Return the (X, Y) coordinate for the center point of the cell that contains the specified text.  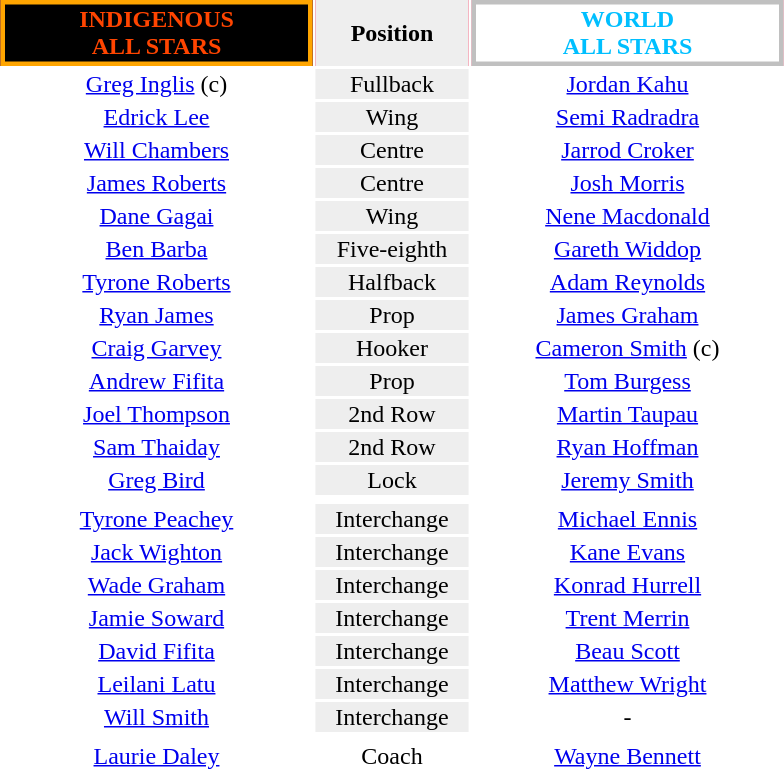
James Roberts (156, 183)
Michael Ennis (628, 519)
Jamie Soward (156, 618)
Adam Reynolds (628, 282)
Wade Graham (156, 585)
Tyrone Peachey (156, 519)
Greg Inglis (c) (156, 84)
Fullback (392, 84)
Josh Morris (628, 183)
Nene Macdonald (628, 216)
Jordan Kahu (628, 84)
Lock (392, 480)
Will Smith (156, 717)
Sam Thaiday (156, 447)
Trent Merrin (628, 618)
Beau Scott (628, 651)
Craig Garvey (156, 348)
James Graham (628, 315)
Jeremy Smith (628, 480)
Tom Burgess (628, 381)
WORLDALL STARS (628, 33)
Jarrod Croker (628, 150)
Edrick Lee (156, 117)
Semi Radradra (628, 117)
Andrew Fifita (156, 381)
Joel Thompson (156, 414)
Ryan James (156, 315)
- (628, 717)
Greg Bird (156, 480)
Matthew Wright (628, 684)
Cameron Smith (c) (628, 348)
Ryan Hoffman (628, 447)
Leilani Latu (156, 684)
Konrad Hurrell (628, 585)
Five-eighth (392, 249)
Tyrone Roberts (156, 282)
Ben Barba (156, 249)
Hooker (392, 348)
INDIGENOUS ALL STARS (156, 33)
David Fifita (156, 651)
Halfback (392, 282)
Kane Evans (628, 552)
Dane Gagai (156, 216)
Jack Wighton (156, 552)
Gareth Widdop (628, 249)
Will Chambers (156, 150)
Position (392, 33)
Martin Taupau (628, 414)
